Search for the cell housing the specified text and yield its [X, Y] center coordinate. 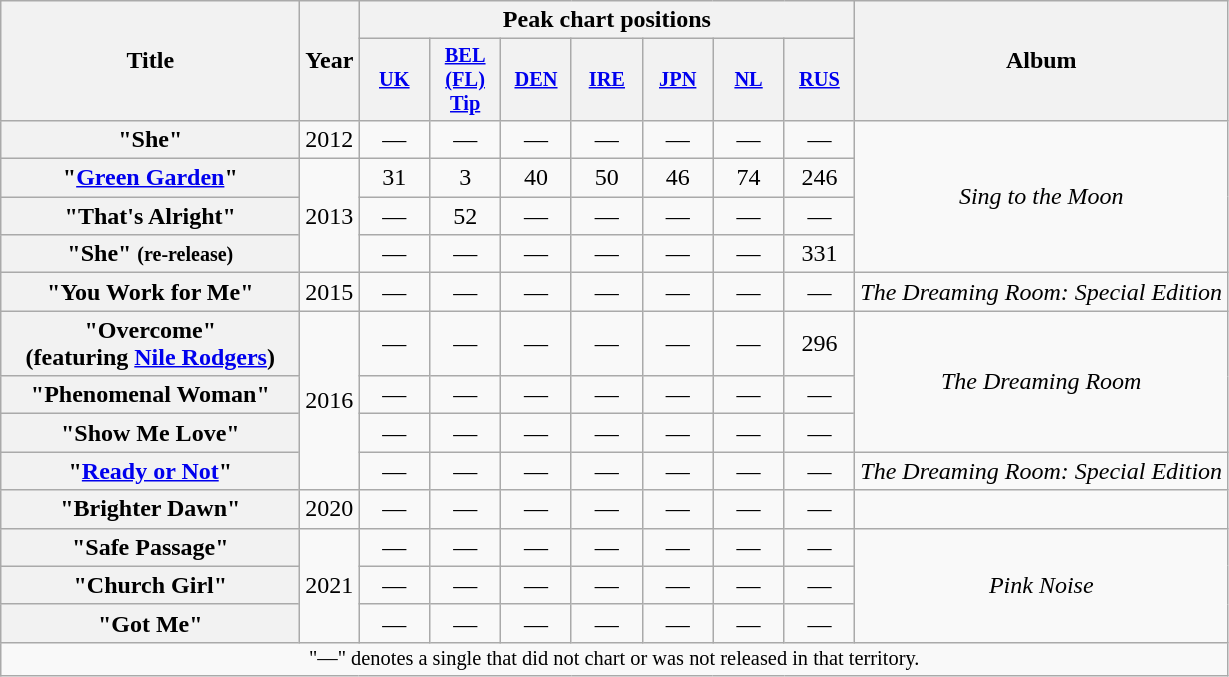
"You Work for Me" [150, 292]
31 [394, 178]
46 [678, 178]
2020 [330, 509]
52 [466, 216]
"Church Girl" [150, 585]
"Green Garden" [150, 178]
50 [606, 178]
331 [820, 254]
"Safe Passage" [150, 547]
"Got Me" [150, 623]
2021 [330, 585]
UK [394, 80]
"Ready or Not" [150, 471]
"Brighter Dawn" [150, 509]
DEN [536, 80]
"—" denotes a single that did not chart or was not released in that territory. [614, 659]
BEL(FL)Tip [466, 80]
"She" [150, 139]
Sing to the Moon [1042, 196]
Pink Noise [1042, 585]
"Overcome"(featuring Nile Rodgers) [150, 344]
"Show Me Love" [150, 433]
40 [536, 178]
Title [150, 61]
74 [748, 178]
Album [1042, 61]
2016 [330, 400]
246 [820, 178]
IRE [606, 80]
The Dreaming Room [1042, 382]
Year [330, 61]
"She" (re-release) [150, 254]
2015 [330, 292]
Peak chart positions [607, 20]
2012 [330, 139]
"Phenomenal Woman" [150, 395]
RUS [820, 80]
"That's Alright" [150, 216]
JPN [678, 80]
2013 [330, 216]
296 [820, 344]
3 [466, 178]
NL [748, 80]
